Pinpoint the cell where the given text exists, returning its [x, y] midpoint coordinate. 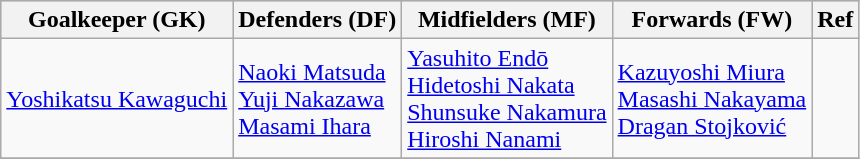
Ref [836, 20]
Kazuyoshi Miura Masashi Nakayama Dragan Stojković [712, 98]
Forwards (FW) [712, 20]
Defenders (DF) [318, 20]
Midfielders (MF) [507, 20]
Yoshikatsu Kawaguchi [117, 98]
Naoki Matsuda Yuji Nakazawa Masami Ihara [318, 98]
Goalkeeper (GK) [117, 20]
Yasuhito Endō Hidetoshi Nakata Shunsuke Nakamura Hiroshi Nanami [507, 98]
